For the text-containing cell, return its midpoint in [X, Y] coordinate format. 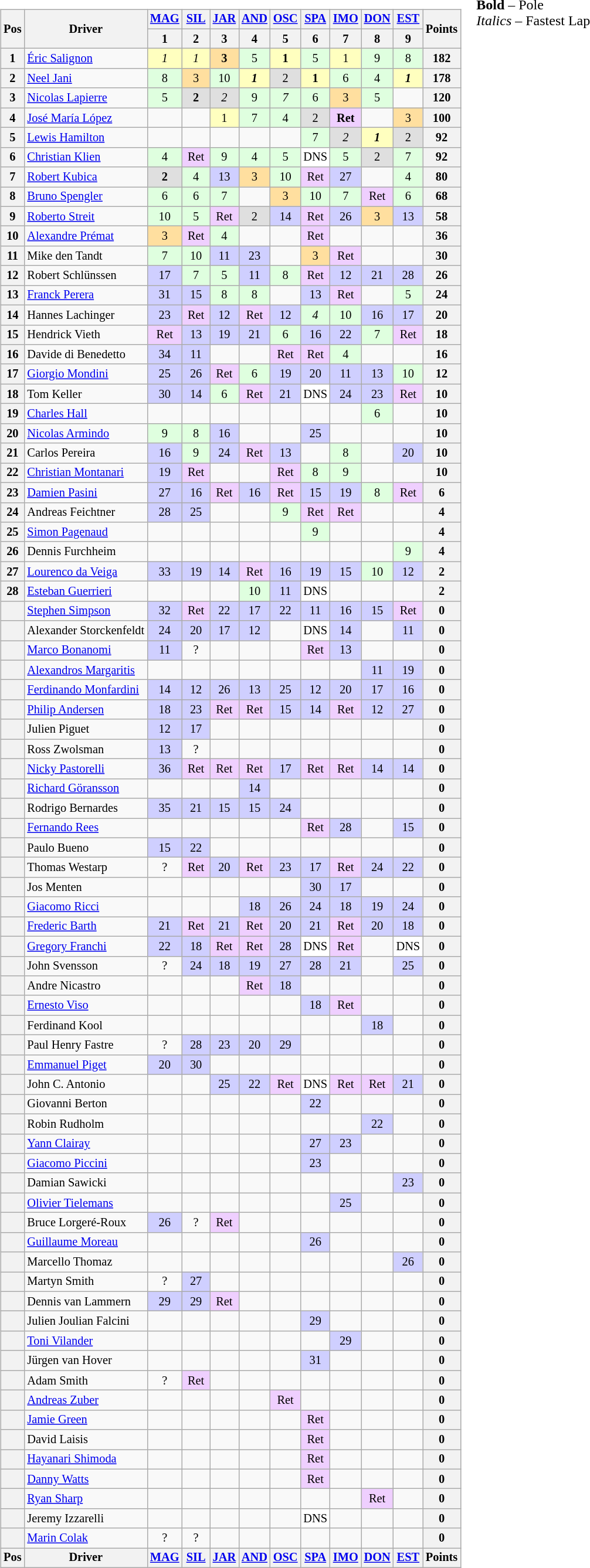
John C. Antonio [86, 1084]
Julien Joulian Falcini [86, 1321]
68 [442, 197]
Dennis Furchheim [86, 552]
Yann Clairay [86, 1144]
Nicky Pastorelli [86, 769]
Jeremy Izzarelli [86, 1519]
Robin Rudholm [86, 1124]
Giacomo Piccini [86, 1164]
33 [165, 572]
Nicolas Lapierre [86, 98]
Paulo Bueno [86, 848]
Giorgio Mondini [86, 374]
Bruce Lorgeré-Roux [86, 1223]
John Svensson [86, 966]
100 [442, 118]
Olivier Tielemans [86, 1203]
Damian Sawicki [86, 1183]
Richard Göransson [86, 788]
Hannes Lachinger [86, 315]
Thomas Westarp [86, 868]
Ferdinando Monfardini [86, 690]
Giacomo Ricci [86, 907]
Ferdinand Kool [86, 1025]
Rodrigo Bernardes [86, 808]
120 [442, 98]
Esteban Guerrieri [86, 591]
Bruno Spengler [86, 197]
Paul Henry Fastre [86, 1045]
Charles Hall [86, 414]
34 [165, 355]
Alexandre Prémat [86, 236]
Hayanari Shimoda [86, 1460]
Jamie Green [86, 1420]
Andreas Zuber [86, 1400]
Ryan Sharp [86, 1499]
Philip Andersen [86, 710]
Carlos Pereira [86, 453]
182 [442, 59]
David Laisis [86, 1440]
Neel Jani [86, 79]
Emmanuel Piget [86, 1064]
Davide di Benedetto [86, 355]
Frederic Barth [86, 927]
Martyn Smith [86, 1282]
Roberto Streit [86, 216]
80 [442, 177]
Jos Menten [86, 887]
Dennis van Lammern [86, 1301]
Alexander Storckenfeldt [86, 631]
José María López [86, 118]
Éric Salignon [86, 59]
Franck Perera [86, 295]
Ernesto Viso [86, 1005]
Mike den Tandt [86, 256]
178 [442, 79]
Lourenco da Veiga [86, 572]
Lewis Hamilton [86, 138]
35 [165, 808]
Marin Colak [86, 1538]
Danny Watts [86, 1479]
Nicolas Armindo [86, 433]
Andre Nicastro [86, 986]
32 [165, 611]
Robert Kubica [86, 177]
Christian Montanari [86, 473]
Toni Vilander [86, 1341]
Hendrick Vieth [86, 335]
Giovanni Berton [86, 1104]
Alexandros Margaritis [86, 670]
58 [442, 216]
Fernando Rees [86, 828]
Ross Zwolsman [86, 749]
Julien Piguet [86, 729]
Damien Pasini [86, 492]
Christian Klien [86, 157]
Jürgen van Hover [86, 1360]
Robert Schlünssen [86, 275]
Andreas Feichtner [86, 512]
Stephen Simpson [86, 611]
Tom Keller [86, 394]
Marcello Thomaz [86, 1262]
Simon Pagenaud [86, 532]
Gregory Franchi [86, 946]
Adam Smith [86, 1380]
Guillaume Moreau [86, 1242]
Marco Bonanomi [86, 651]
